Pinpoint the cell where the given text exists, returning its [x, y] midpoint coordinate. 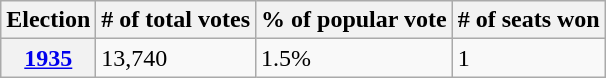
1 [528, 58]
13,740 [176, 58]
1935 [48, 58]
1.5% [354, 58]
# of total votes [176, 20]
# of seats won [528, 20]
Election [48, 20]
% of popular vote [354, 20]
